Return (X, Y) of the center of cell containing provided text 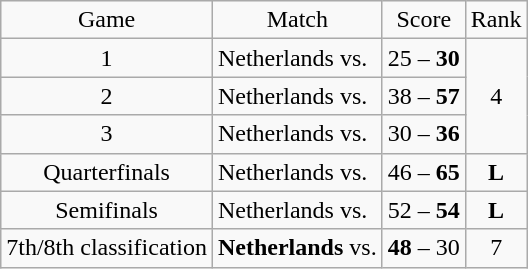
38 – 57 (424, 96)
7 (496, 248)
7th/8th classification (107, 248)
4 (496, 96)
Score (424, 20)
46 – 65 (424, 172)
Semifinals (107, 210)
Quarterfinals (107, 172)
1 (107, 58)
Game (107, 20)
48 – 30 (424, 248)
Rank (496, 20)
3 (107, 134)
25 – 30 (424, 58)
Match (297, 20)
52 – 54 (424, 210)
2 (107, 96)
30 – 36 (424, 134)
